Determine the (x, y) coordinate at the center of the cell enclosing the given text.  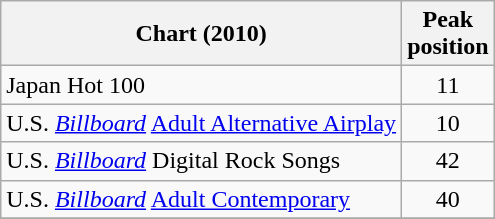
U.S. Billboard Adult Alternative Airplay (202, 123)
Peakposition (448, 34)
Japan Hot 100 (202, 85)
10 (448, 123)
Chart (2010) (202, 34)
40 (448, 199)
42 (448, 161)
U.S. Billboard Digital Rock Songs (202, 161)
11 (448, 85)
U.S. Billboard Adult Contemporary (202, 199)
